Return the [x, y] coordinate for the center point of the cell that contains the specified text.  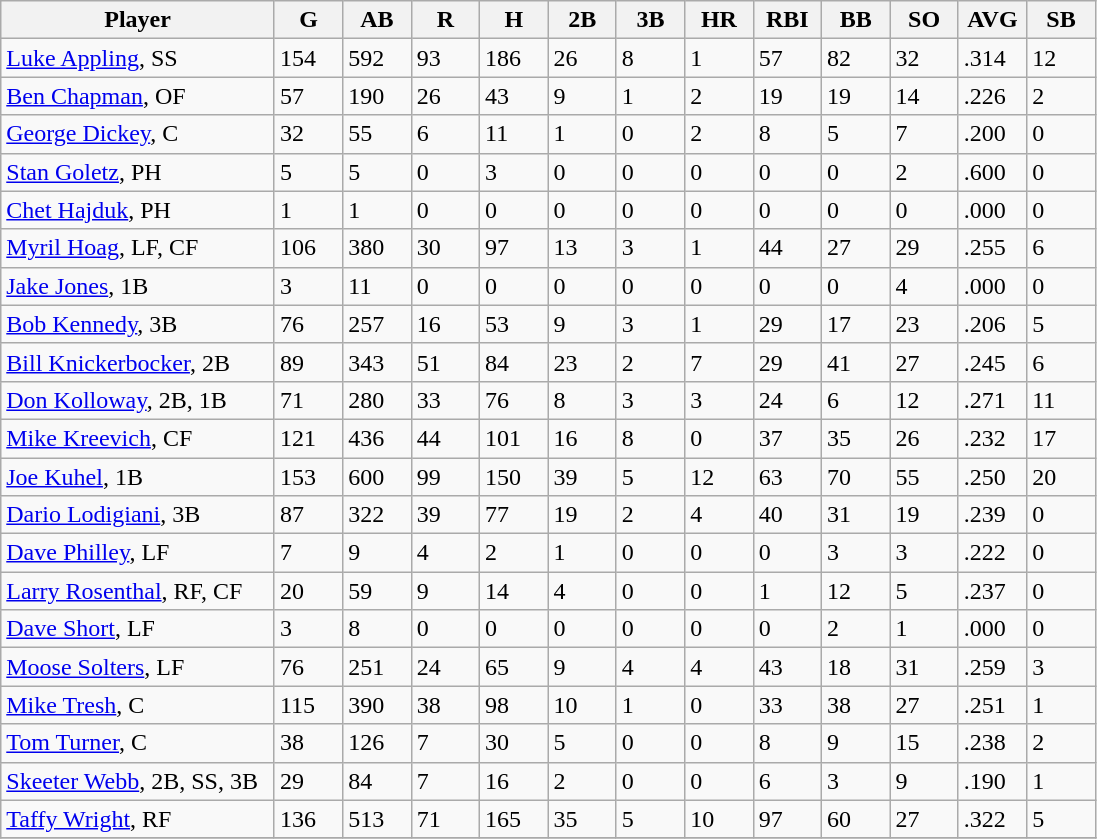
93 [445, 58]
Larry Rosenthal, RF, CF [138, 591]
SO [924, 20]
436 [377, 438]
343 [377, 362]
.600 [992, 172]
322 [377, 515]
40 [787, 515]
513 [377, 819]
.314 [992, 58]
AVG [992, 20]
Ben Chapman, OF [138, 96]
82 [856, 58]
.239 [992, 515]
Mike Kreevich, CF [138, 438]
HR [719, 20]
13 [582, 248]
65 [514, 667]
101 [514, 438]
186 [514, 58]
121 [308, 438]
R [445, 20]
Mike Tresh, C [138, 705]
Bob Kennedy, 3B [138, 324]
Myril Hoag, LF, CF [138, 248]
.259 [992, 667]
70 [856, 477]
SB [1062, 20]
Don Kolloway, 2B, 1B [138, 400]
Tom Turner, C [138, 743]
106 [308, 248]
37 [787, 438]
53 [514, 324]
98 [514, 705]
.226 [992, 96]
136 [308, 819]
.237 [992, 591]
AB [377, 20]
115 [308, 705]
Luke Appling, SS [138, 58]
51 [445, 362]
H [514, 20]
600 [377, 477]
Dario Lodigiani, 3B [138, 515]
150 [514, 477]
165 [514, 819]
.322 [992, 819]
59 [377, 591]
87 [308, 515]
154 [308, 58]
60 [856, 819]
.245 [992, 362]
257 [377, 324]
15 [924, 743]
.238 [992, 743]
.206 [992, 324]
.271 [992, 400]
2B [582, 20]
77 [514, 515]
3B [650, 20]
G [308, 20]
Chet Hajduk, PH [138, 210]
Dave Short, LF [138, 629]
.251 [992, 705]
Jake Jones, 1B [138, 286]
126 [377, 743]
Moose Solters, LF [138, 667]
41 [856, 362]
.250 [992, 477]
251 [377, 667]
RBI [787, 20]
Player [138, 20]
Joe Kuhel, 1B [138, 477]
Taffy Wright, RF [138, 819]
.190 [992, 781]
Skeeter Webb, 2B, SS, 3B [138, 781]
190 [377, 96]
99 [445, 477]
.255 [992, 248]
.222 [992, 553]
280 [377, 400]
63 [787, 477]
George Dickey, C [138, 134]
Dave Philley, LF [138, 553]
89 [308, 362]
380 [377, 248]
BB [856, 20]
Bill Knickerbocker, 2B [138, 362]
.232 [992, 438]
Stan Goletz, PH [138, 172]
592 [377, 58]
153 [308, 477]
.200 [992, 134]
390 [377, 705]
18 [856, 667]
